Return the (x, y) coordinate for the center point of the cell that contains the specified text.  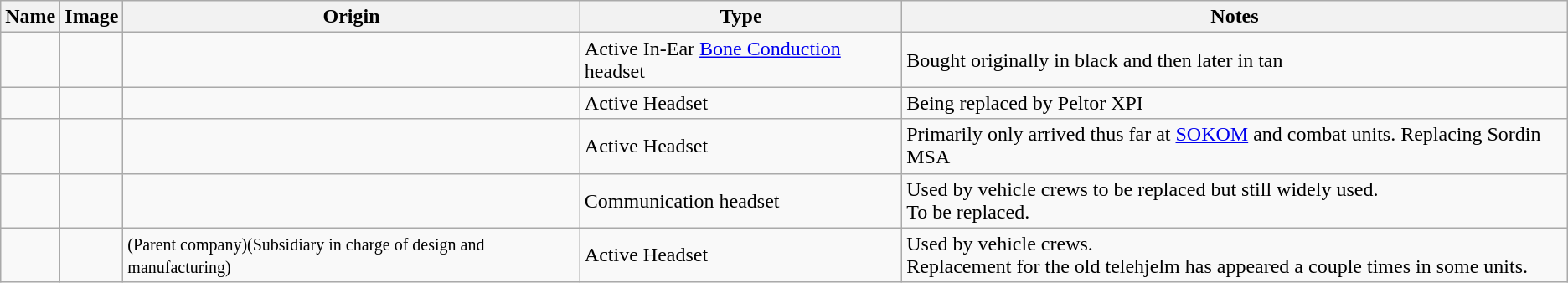
Type (740, 17)
Used by vehicle crews to be replaced but still widely used.To be replaced. (1235, 201)
Active In-Ear Bone Conduction headset (740, 60)
Used by vehicle crews.Replacement for the old telehjelm has appeared a couple times in some units. (1235, 255)
Notes (1235, 17)
Image (92, 17)
(Parent company)(Subsidiary in charge of design and manufacturing) (352, 255)
Communication headset (740, 201)
Being replaced by Peltor XPI (1235, 103)
Name (30, 17)
Bought originally in black and then later in tan (1235, 60)
Primarily only arrived thus far at SOKOM and combat units. Replacing Sordin MSA (1235, 146)
Origin (352, 17)
